Extract the [X, Y] coordinate from the center of the cell holding the provided text.  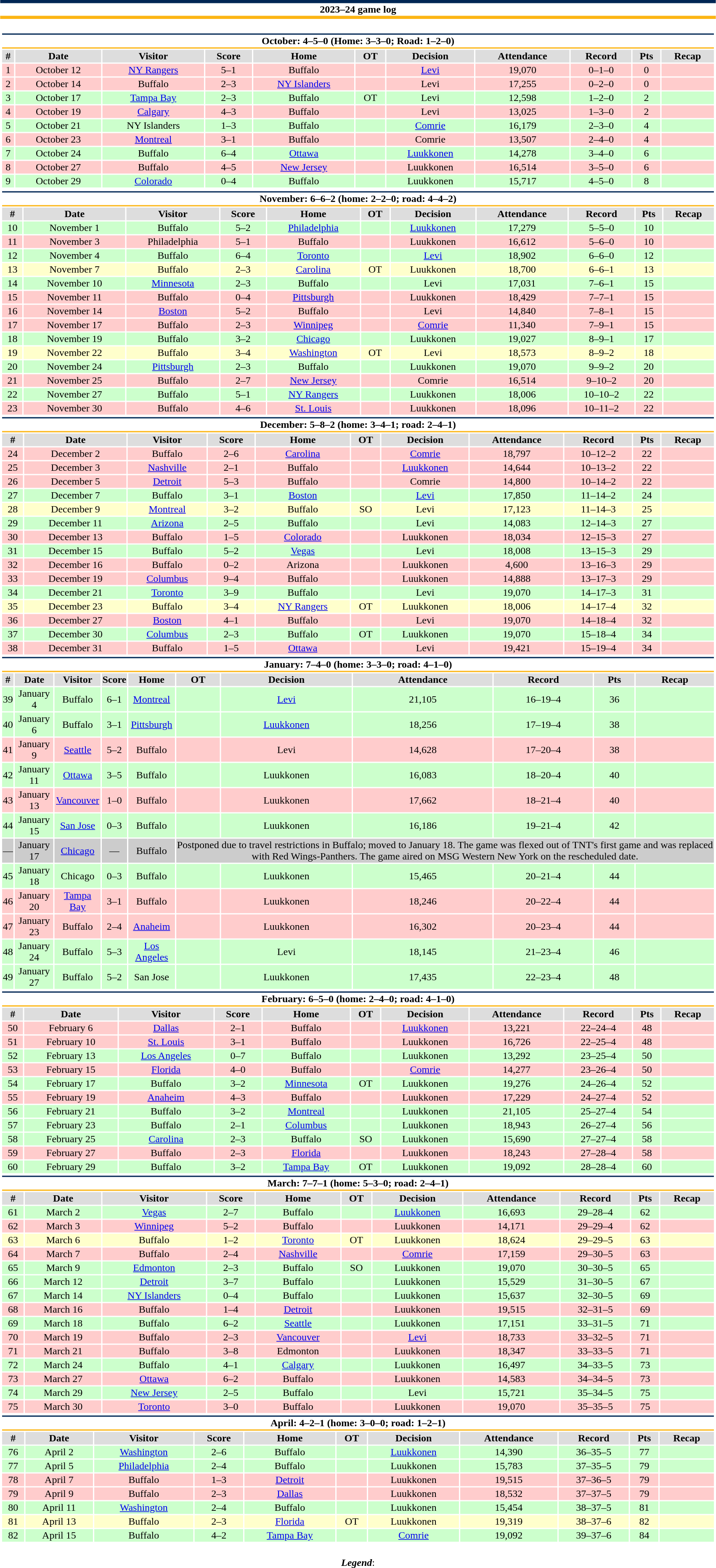
49 [8, 977]
18,532 [509, 1494]
January 13 [34, 800]
13,507 [522, 139]
December 9 [76, 509]
53 [13, 1070]
39–37–6 [594, 1535]
17,031 [522, 283]
February 25 [71, 1139]
December 30 [76, 634]
1–2 [231, 1240]
18,243 [517, 1153]
November 19 [75, 339]
February 23 [71, 1125]
35–35–5 [596, 1406]
15–18–4 [598, 634]
22–24–4 [598, 1028]
22–25–4 [598, 1042]
March 6 [63, 1240]
October 17 [58, 98]
January 15 [34, 825]
January 24 [34, 952]
February 29 [71, 1167]
0–7 [238, 1056]
February 6 [71, 1028]
6–6–1 [602, 270]
November 25 [75, 381]
16,497 [512, 1365]
18–20–4 [544, 775]
14,083 [517, 523]
23 [12, 409]
15,721 [512, 1393]
January 23 [34, 926]
February 13 [71, 1056]
2023–24 game log [358, 9]
October 21 [58, 126]
18,573 [522, 353]
19,027 [522, 339]
October 27 [58, 167]
18,096 [522, 409]
April 2 [59, 1452]
21–23–4 [544, 952]
8–9–2 [602, 353]
9–9–2 [602, 366]
5 [8, 126]
15,529 [512, 1282]
10–10–2 [602, 394]
19,421 [517, 648]
December 5 [76, 482]
March 14 [63, 1295]
3 [8, 98]
15,454 [509, 1507]
April 15 [59, 1535]
October 14 [58, 84]
17–19–4 [544, 724]
7–8–1 [602, 311]
16,612 [522, 242]
14–17–4 [598, 606]
14,278 [522, 154]
1–4 [231, 1310]
December 2 [76, 454]
10–13–2 [598, 467]
18,145 [423, 952]
17,662 [423, 800]
February 19 [71, 1098]
76 [13, 1452]
19 [12, 353]
29–28–4 [596, 1212]
3–7 [231, 1282]
18,034 [517, 537]
4–2 [219, 1535]
5–5–0 [602, 228]
April 13 [59, 1522]
December 15 [76, 551]
15,717 [522, 181]
16,726 [517, 1042]
28–28–4 [598, 1167]
18,347 [512, 1351]
0–2–0 [601, 84]
January 4 [34, 699]
25–27–4 [598, 1111]
March 2 [63, 1212]
18,700 [522, 270]
December 21 [76, 593]
59 [13, 1153]
0–2 [231, 565]
74 [13, 1393]
9 [8, 181]
4–6 [243, 409]
29–29–5 [596, 1240]
November 27 [75, 394]
February 27 [71, 1153]
31–30–5 [596, 1282]
15–19–4 [598, 648]
February 17 [71, 1083]
9–10–2 [602, 381]
11 [12, 242]
March 30 [63, 1406]
17,255 [522, 84]
27–28–4 [598, 1153]
February 10 [71, 1042]
18,902 [522, 255]
April 5 [59, 1466]
November 30 [75, 409]
December 3 [76, 467]
16,083 [423, 775]
11–14–3 [598, 509]
29–30–5 [596, 1254]
March 18 [63, 1323]
27–27–4 [598, 1139]
1–2–0 [601, 98]
17,850 [517, 495]
7–6–1 [602, 283]
14,628 [423, 750]
1–3–0 [601, 111]
19,276 [517, 1083]
December 16 [76, 565]
16,693 [512, 1212]
0–1–0 [601, 70]
47 [8, 926]
7–9–1 [602, 325]
19,319 [509, 1522]
14,644 [517, 467]
December 7 [76, 495]
April 9 [59, 1494]
April 7 [59, 1480]
16–19–4 [544, 699]
34–33–5 [596, 1365]
December 13 [76, 537]
35 [13, 606]
3–4–0 [601, 154]
October: 4–5–0 (Home: 3–3–0; Road: 1–2–0) [358, 41]
March 27 [63, 1379]
38–37–5 [594, 1507]
December 23 [76, 606]
5–6–0 [602, 242]
16,179 [522, 126]
13–17–3 [598, 578]
17,229 [517, 1098]
3–9 [231, 593]
December: 5–8–2 (home: 3–4–1; road: 2–4–1) [358, 425]
66 [13, 1282]
4–5–0 [601, 181]
41 [8, 750]
9–4 [231, 578]
15,465 [423, 876]
43 [8, 800]
17,151 [512, 1323]
18,797 [517, 454]
8–9–1 [602, 339]
3–8 [231, 1351]
29–29–4 [596, 1226]
March 16 [63, 1310]
24–27–4 [598, 1098]
19–21–4 [544, 825]
36–35–5 [594, 1452]
32–31–5 [596, 1310]
November 11 [75, 297]
23–25–4 [598, 1056]
April 11 [59, 1507]
March 21 [63, 1351]
33–31–5 [596, 1323]
3–0 [231, 1406]
18,008 [517, 551]
17,123 [517, 509]
13–16–3 [598, 565]
18,943 [517, 1125]
November 24 [75, 366]
November 3 [75, 242]
7 [8, 154]
14,171 [512, 1226]
32–30–5 [596, 1295]
18,256 [423, 724]
March 9 [63, 1268]
November 10 [75, 283]
1 [8, 70]
February: 6–5–0 (home: 2–4–0; road: 4–1–0) [358, 999]
November 17 [75, 325]
15,783 [509, 1466]
14 [12, 283]
4–5 [229, 167]
37–36–5 [594, 1480]
November 14 [75, 311]
January 9 [34, 750]
March 3 [63, 1226]
11,340 [522, 325]
March 29 [63, 1393]
January: 7–4–0 (home: 3–3–0; road: 4–1–0) [358, 665]
26 [13, 482]
18–21–4 [544, 800]
13–15–3 [598, 551]
January 18 [34, 876]
37–35–5 [594, 1466]
16 [12, 311]
13,025 [522, 111]
14,888 [517, 578]
55 [13, 1098]
March 7 [63, 1254]
3–5 [114, 775]
30–30–5 [596, 1268]
14–18–4 [598, 621]
30 [13, 537]
March 19 [63, 1337]
6–6–0 [602, 255]
11–14–2 [598, 495]
20–21–4 [544, 876]
84 [644, 1535]
45 [8, 876]
November: 6–6–2 (home: 2–2–0; road: 4–4–2) [358, 199]
December 31 [76, 648]
14,840 [522, 311]
28 [13, 509]
December 19 [76, 578]
January 20 [34, 901]
January 11 [34, 775]
37–37–5 [594, 1494]
17,279 [522, 228]
October 19 [58, 111]
4–0 [238, 1070]
18,246 [423, 901]
17–20–4 [544, 750]
34–34–5 [596, 1379]
10–14–2 [598, 482]
3–5–0 [601, 167]
16,302 [423, 926]
February 21 [71, 1111]
57 [13, 1125]
7–7–1 [602, 297]
12–14–3 [598, 523]
January 17 [34, 851]
14,390 [509, 1452]
10–12–2 [598, 454]
November 1 [75, 228]
13,221 [517, 1028]
January 6 [34, 724]
March 12 [63, 1282]
November 22 [75, 353]
October 29 [58, 181]
35–34–5 [596, 1393]
2–4–0 [601, 139]
33 [13, 578]
33–33–5 [596, 1351]
61 [13, 1212]
37 [13, 634]
14,800 [517, 482]
24–26–4 [598, 1083]
64 [13, 1254]
17,159 [512, 1254]
14,277 [517, 1070]
1–0 [114, 800]
39 [8, 699]
18,429 [522, 297]
51 [13, 1042]
October 12 [58, 70]
20–23–4 [544, 926]
20–22–4 [544, 901]
14,583 [512, 1379]
October 24 [58, 154]
March 24 [63, 1365]
78 [13, 1480]
6–1 [114, 699]
December 11 [76, 523]
4,600 [517, 565]
13,292 [517, 1056]
October 23 [58, 139]
April: 4–2–1 (home: 3–0–0; road: 1–2–1) [358, 1423]
18,733 [512, 1337]
12,598 [522, 98]
15,637 [512, 1295]
22–23–4 [544, 977]
February 15 [71, 1070]
70 [13, 1337]
December 27 [76, 621]
38–37–6 [594, 1522]
33–32–5 [596, 1337]
68 [13, 1310]
November 7 [75, 270]
17,435 [423, 977]
November 4 [75, 255]
80 [13, 1507]
15,690 [517, 1139]
26–27–4 [598, 1125]
16,186 [423, 825]
March: 7–7–1 (home: 5–3–0; road: 2–4–1) [358, 1183]
10–11–2 [602, 409]
12–15–3 [598, 537]
23–26–4 [598, 1070]
72 [13, 1365]
21 [12, 381]
2–3–0 [601, 126]
14–17–3 [598, 593]
18,624 [512, 1240]
January 27 [34, 977]
